Provide the [X, Y] coordinate of the cell's center where the given text is located.  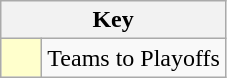
Key [114, 20]
Teams to Playoffs [134, 58]
